Find where the given text appears and provide that cell's center as (x, y) coordinate. 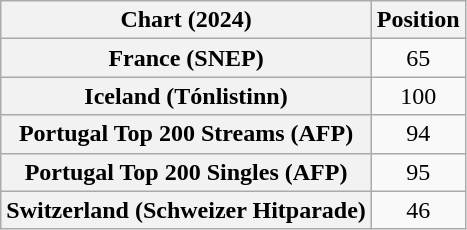
100 (418, 96)
Portugal Top 200 Singles (AFP) (186, 172)
65 (418, 58)
Chart (2024) (186, 20)
Portugal Top 200 Streams (AFP) (186, 134)
Position (418, 20)
Switzerland (Schweizer Hitparade) (186, 210)
95 (418, 172)
Iceland (Tónlistinn) (186, 96)
94 (418, 134)
46 (418, 210)
France (SNEP) (186, 58)
